Locate the cell with the specified text and output its (x, y) center coordinate. 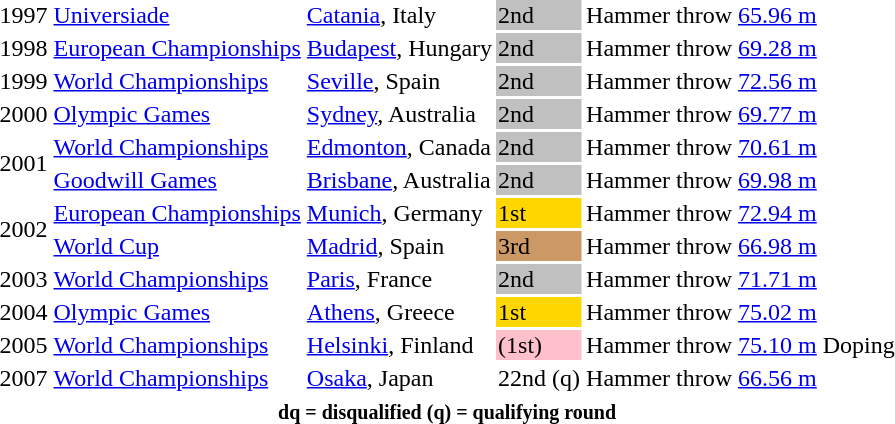
Universiade (177, 15)
Budapest, Hungary (399, 48)
66.56 m (778, 378)
75.02 m (778, 312)
72.94 m (778, 213)
70.61 m (778, 147)
Edmonton, Canada (399, 147)
Athens, Greece (399, 312)
(1st) (540, 345)
Goodwill Games (177, 180)
Osaka, Japan (399, 378)
71.71 m (778, 279)
69.98 m (778, 180)
Seville, Spain (399, 81)
69.77 m (778, 114)
Munich, Germany (399, 213)
75.10 m (778, 345)
Sydney, Australia (399, 114)
World Cup (177, 246)
22nd (q) (540, 378)
66.98 m (778, 246)
Madrid, Spain (399, 246)
65.96 m (778, 15)
69.28 m (778, 48)
72.56 m (778, 81)
Brisbane, Australia (399, 180)
3rd (540, 246)
Helsinki, Finland (399, 345)
Paris, France (399, 279)
Catania, Italy (399, 15)
